Detect which cell encompasses the target text, then output its [x, y] center coordinate. 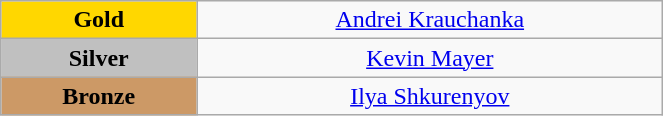
Bronze [99, 96]
Ilya Shkurenyov [430, 96]
Kevin Mayer [430, 58]
Andrei Krauchanka [430, 20]
Gold [99, 20]
Silver [99, 58]
